Pinpoint the cell where the given text exists, returning its [x, y] midpoint coordinate. 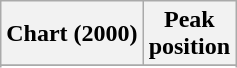
Chart (2000) [72, 34]
Peakposition [189, 34]
